Return the (x, y) coordinate for the center point of the cell that contains the specified text.  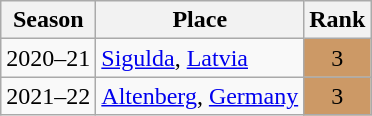
Place (200, 20)
2021–22 (48, 96)
Rank (338, 20)
Sigulda, Latvia (200, 58)
Altenberg, Germany (200, 96)
2020–21 (48, 58)
Season (48, 20)
